Return the [X, Y] coordinate for the center point of the cell that contains the specified text.  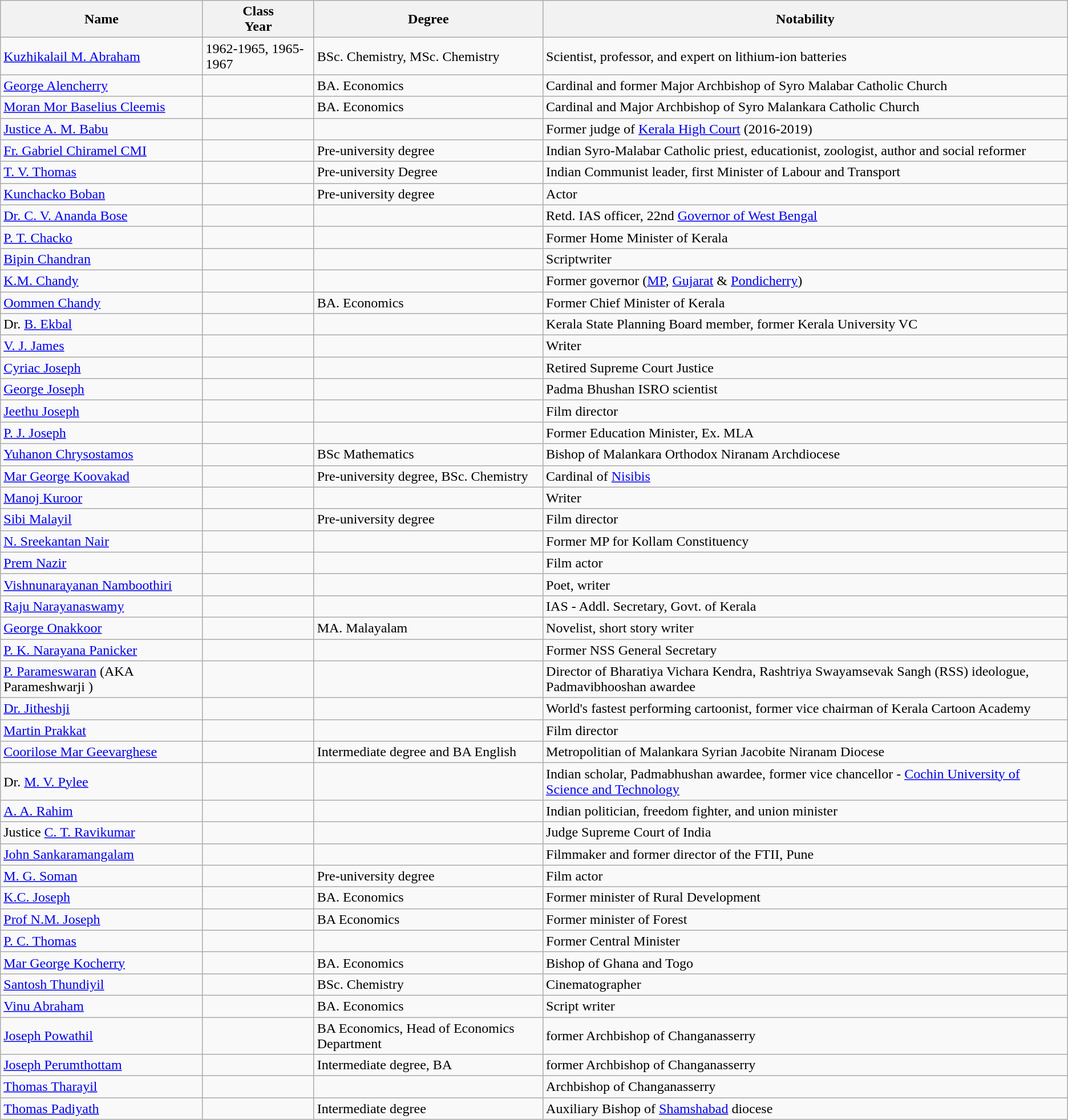
Intermediate degree, BA [428, 1065]
Cinematographer [806, 984]
M. G. Soman [102, 876]
Coorilose Mar Geevarghese [102, 752]
P. J. Joseph [102, 433]
Sibi Malayil [102, 520]
Indian scholar, Padmabhushan awardee, former vice chancellor - Cochin University of Science and Technology [806, 781]
Name [102, 19]
Kuzhikalail M. Abraham [102, 56]
Intermediate degree and BA English [428, 752]
IAS - Addl. Secretary, Govt. of Kerala [806, 606]
Intermediate degree [428, 1109]
Prem Nazir [102, 563]
Raju Narayanaswamy [102, 606]
Former NSS General Secretary [806, 650]
Vishnunarayanan Namboothiri [102, 585]
Martin Prakkat [102, 731]
World's fastest performing cartoonist, former vice chairman of Kerala Cartoon Academy [806, 709]
T. V. Thomas [102, 172]
1962-1965, 1965-1967 [258, 56]
Dr. C. V. Ananda Bose [102, 216]
MA. Malayalam [428, 628]
Justice A. M. Babu [102, 129]
Former judge of Kerala High Court (2016-2019) [806, 129]
Prof N.M. Joseph [102, 919]
Bipin Chandran [102, 259]
Fr. Gabriel Chiramel CMI [102, 151]
Director of Bharatiya Vichara Kendra, Rashtriya Swayamsevak Sangh (RSS) ideologue, Padmavibhooshan awardee [806, 680]
Auxiliary Bishop of Shamshabad diocese [806, 1109]
George Alencherry [102, 86]
Former Education Minister, Ex. MLA [806, 433]
Mar George Kocherry [102, 963]
BA Economics, Head of Economics Department [428, 1036]
Dr. Jitheshji [102, 709]
ClassYear [258, 19]
Justice C. T. Ravikumar [102, 833]
Indian politician, freedom fighter, and union minister [806, 811]
Joseph Powathil [102, 1036]
V. J. James [102, 346]
Archbishop of Changanasserry [806, 1087]
Notability [806, 19]
Indian Communist leader, first Minister of Labour and Transport [806, 172]
Former minister of Forest [806, 919]
George Onakkoor [102, 628]
Pre-university Degree [428, 172]
Joseph Perumthottam [102, 1065]
Former MP for Kollam Constituency [806, 541]
Script writer [806, 1006]
Scientist, professor, and expert on lithium-ion batteries [806, 56]
Former Central Minister [806, 941]
BA Economics [428, 919]
Cardinal and former Major Archbishop of Syro Malabar Catholic Church [806, 86]
Yuhanon Chrysostamos [102, 455]
Cardinal of Nisibis [806, 476]
Dr. B. Ekbal [102, 324]
Padma Bhushan ISRO scientist [806, 389]
P. K. Narayana Panicker [102, 650]
BSc Mathematics [428, 455]
John Sankaramangalam [102, 854]
Filmmaker and former director of the FTII, Pune [806, 854]
Cardinal and Major Archbishop of Syro Malankara Catholic Church [806, 107]
Dr. M. V. Pylee [102, 781]
Former Chief Minister of Kerala [806, 303]
P. T. Chacko [102, 237]
K.M. Chandy [102, 281]
Scriptwriter [806, 259]
Retd. IAS officer, 22nd Governor of West Bengal [806, 216]
Cyriac Joseph [102, 368]
Moran Mor Baselius Cleemis [102, 107]
Poet, writer [806, 585]
Pre-university degree, BSc. Chemistry [428, 476]
Kerala State Planning Board member, former Kerala University VC [806, 324]
P. Parameswaran (AKA Parameshwarji ) [102, 680]
Mar George Koovakad [102, 476]
N. Sreekantan Nair [102, 541]
K.C. Joseph [102, 898]
Former Home Minister of Kerala [806, 237]
BSc. Chemistry, MSc. Chemistry [428, 56]
Thomas Padiyath [102, 1109]
BSc. Chemistry [428, 984]
Bishop of Malankara Orthodox Niranam Archdiocese [806, 455]
Actor [806, 194]
Metropolitian of Malankara Syrian Jacobite Niranam Diocese [806, 752]
Indian Syro-Malabar Catholic priest, educationist, zoologist, author and social reformer [806, 151]
Former governor (MP, Gujarat & Pondicherry) [806, 281]
Degree [428, 19]
Kunchacko Boban [102, 194]
Thomas Tharayil [102, 1087]
A. A. Rahim [102, 811]
Manoj Kuroor [102, 498]
Santosh Thundiyil [102, 984]
Judge Supreme Court of India [806, 833]
Jeethu Joseph [102, 411]
Vinu Abraham [102, 1006]
George Joseph [102, 389]
Novelist, short story writer [806, 628]
Retired Supreme Court Justice [806, 368]
P. C. Thomas [102, 941]
Oommen Chandy [102, 303]
Bishop of Ghana and Togo [806, 963]
Former minister of Rural Development [806, 898]
